Locate the cell with the specified text and output its [X, Y] center coordinate. 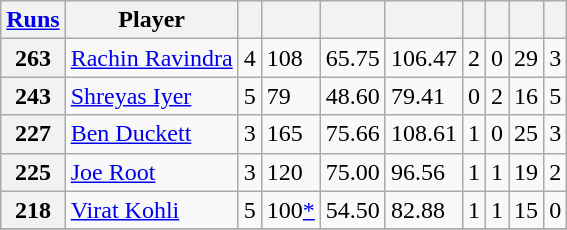
Virat Kohli [152, 210]
4 [250, 58]
Rachin Ravindra [152, 58]
16 [526, 96]
75.00 [352, 172]
54.50 [352, 210]
Ben Duckett [152, 134]
19 [526, 172]
48.60 [352, 96]
79.41 [424, 96]
227 [33, 134]
243 [33, 96]
82.88 [424, 210]
75.66 [352, 134]
218 [33, 210]
29 [526, 58]
Runs [33, 20]
96.56 [424, 172]
25 [526, 134]
79 [290, 96]
225 [33, 172]
263 [33, 58]
106.47 [424, 58]
100* [290, 210]
15 [526, 210]
Player [152, 20]
65.75 [352, 58]
Joe Root [152, 172]
120 [290, 172]
Shreyas Iyer [152, 96]
165 [290, 134]
108.61 [424, 134]
108 [290, 58]
